Find where the given text appears and provide that cell's center as [X, Y] coordinate. 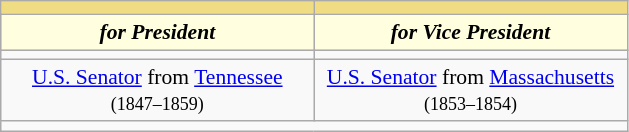
for Vice President [470, 32]
U.S. Senator from Massachusetts(1853–1854) [470, 90]
U.S. Senator from Tennessee(1847–1859) [158, 90]
for President [158, 32]
